Detect which cell encompasses the target text, then output its (X, Y) center coordinate. 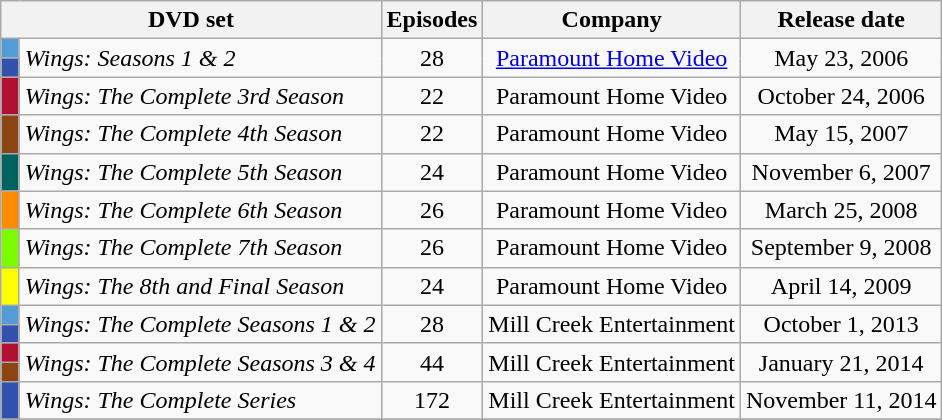
November 6, 2007 (840, 172)
Wings: The Complete 3rd Season (200, 96)
Episodes (432, 20)
Wings: The Complete Seasons 3 & 4 (200, 362)
May 23, 2006 (840, 58)
Wings: The Complete Seasons 1 & 2 (200, 324)
October 1, 2013 (840, 324)
November 11, 2014 (840, 400)
Wings: The Complete 6th Season (200, 210)
April 14, 2009 (840, 286)
Release date (840, 20)
DVD set (191, 20)
Wings: Seasons 1 & 2 (200, 58)
Wings: The Complete 7th Season (200, 248)
September 9, 2008 (840, 248)
May 15, 2007 (840, 134)
January 21, 2014 (840, 362)
Wings: The 8th and Final Season (200, 286)
Wings: The Complete 4th Season (200, 134)
172 (432, 400)
Wings: The Complete Series (200, 400)
Wings: The Complete 5th Season (200, 172)
44 (432, 362)
October 24, 2006 (840, 96)
Company (612, 20)
March 25, 2008 (840, 210)
